Return (x, y) of the center of cell containing provided text 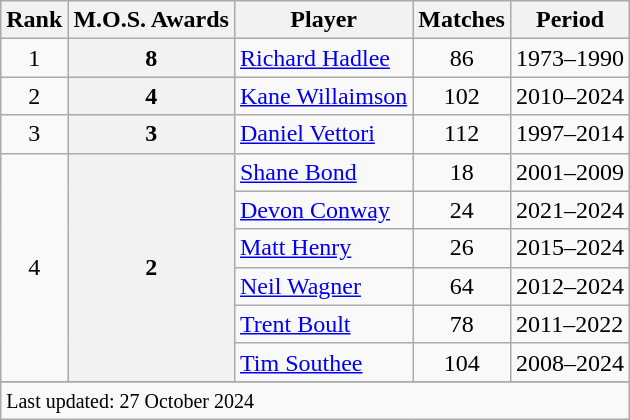
1973–1990 (570, 58)
1997–2014 (570, 134)
2008–2024 (570, 362)
Matt Henry (323, 248)
M.O.S. Awards (152, 20)
78 (462, 324)
Neil Wagner (323, 286)
Daniel Vettori (323, 134)
Rank (34, 20)
Last updated: 27 October 2024 (316, 400)
Period (570, 20)
2001–2009 (570, 172)
2011–2022 (570, 324)
Player (323, 20)
1 (34, 58)
8 (152, 58)
102 (462, 96)
112 (462, 134)
Trent Boult (323, 324)
Richard Hadlee (323, 58)
2021–2024 (570, 210)
104 (462, 362)
Tim Southee (323, 362)
Kane Willaimson (323, 96)
86 (462, 58)
Matches (462, 20)
2015–2024 (570, 248)
Shane Bond (323, 172)
24 (462, 210)
2010–2024 (570, 96)
18 (462, 172)
Devon Conway (323, 210)
2012–2024 (570, 286)
26 (462, 248)
64 (462, 286)
